Locate the cell with the specified text and output its [X, Y] center coordinate. 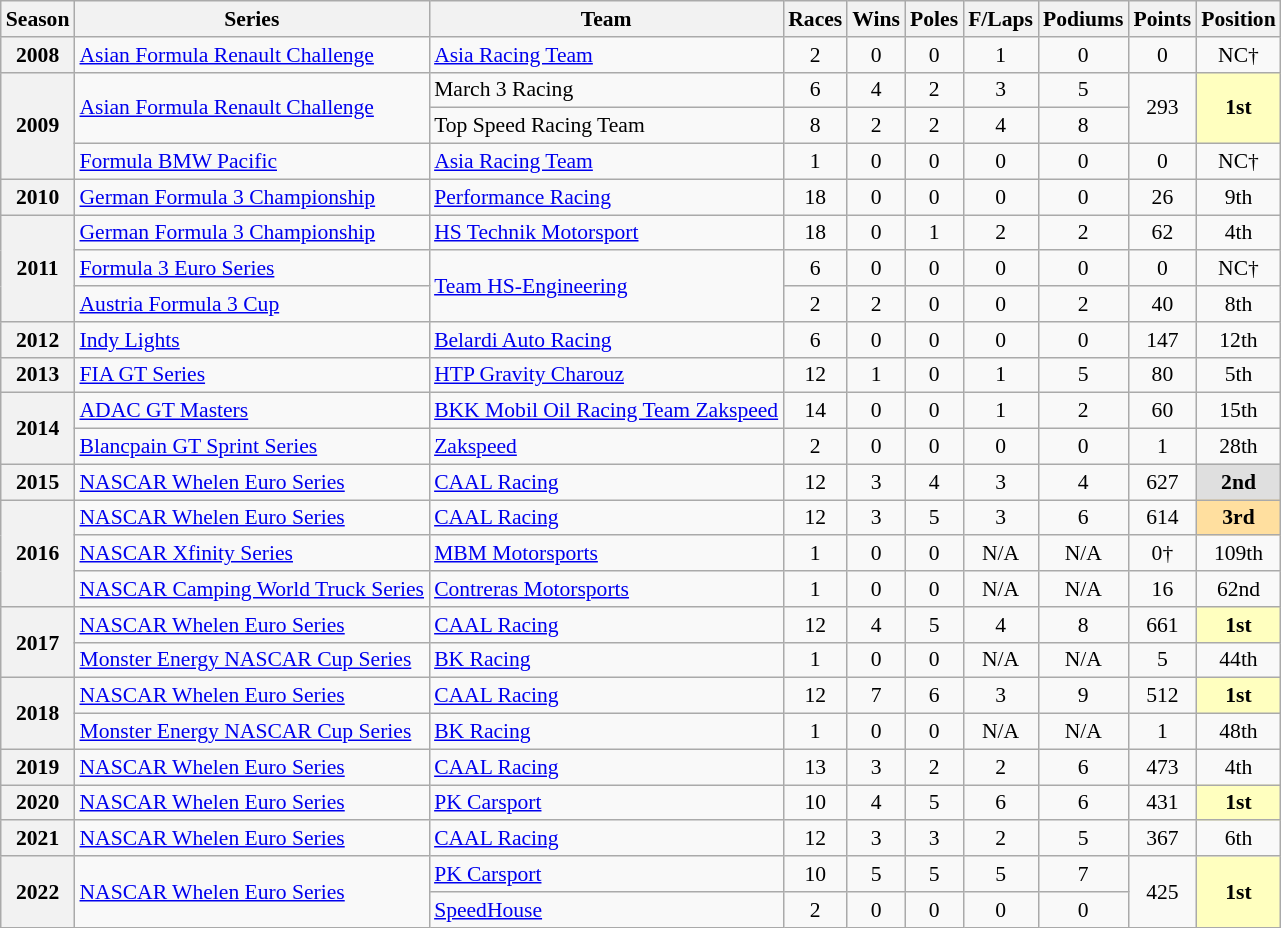
NASCAR Camping World Truck Series [252, 589]
Austria Formula 3 Cup [252, 304]
62nd [1238, 589]
2013 [38, 375]
473 [1163, 767]
Points [1163, 19]
2011 [38, 268]
FIA GT Series [252, 375]
14 [815, 411]
13 [815, 767]
80 [1163, 375]
3rd [1238, 518]
16 [1163, 589]
2010 [38, 197]
40 [1163, 304]
2012 [38, 340]
627 [1163, 482]
28th [1238, 447]
Races [815, 19]
Top Speed Racing Team [606, 126]
Position [1238, 19]
6th [1238, 839]
HTP Gravity Charouz [606, 375]
Season [38, 19]
2014 [38, 428]
2022 [38, 892]
147 [1163, 340]
48th [1238, 732]
2nd [1238, 482]
Zakspeed [606, 447]
Formula BMW Pacific [252, 162]
614 [1163, 518]
SpeedHouse [606, 910]
HS Technik Motorsport [606, 233]
Wins [876, 19]
NASCAR Xfinity Series [252, 554]
MBM Motorsports [606, 554]
367 [1163, 839]
661 [1163, 625]
2009 [38, 126]
5th [1238, 375]
Blancpain GT Sprint Series [252, 447]
425 [1163, 892]
12th [1238, 340]
62 [1163, 233]
Contreras Motorsports [606, 589]
Performance Racing [606, 197]
March 3 Racing [606, 90]
15th [1238, 411]
9th [1238, 197]
Formula 3 Euro Series [252, 269]
F/Laps [1000, 19]
60 [1163, 411]
2017 [38, 642]
0† [1163, 554]
2008 [38, 55]
Poles [934, 19]
ADAC GT Masters [252, 411]
2018 [38, 714]
Indy Lights [252, 340]
2016 [38, 554]
2015 [38, 482]
109th [1238, 554]
Belardi Auto Racing [606, 340]
2021 [38, 839]
512 [1163, 696]
293 [1163, 108]
Podiums [1084, 19]
44th [1238, 660]
2019 [38, 767]
Series [252, 19]
2020 [38, 803]
431 [1163, 803]
BKK Mobil Oil Racing Team Zakspeed [606, 411]
26 [1163, 197]
Team [606, 19]
8th [1238, 304]
9 [1084, 696]
Team HS-Engineering [606, 286]
